Identify which cell holds the provided text, then report its (X, Y) central coordinate. 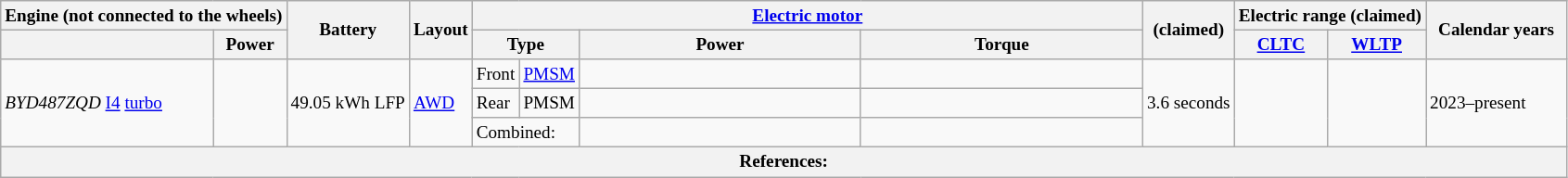
49.05 kWh LFP (348, 104)
3.6 seconds (1189, 104)
Rear (495, 103)
BYD487ZQD I4 turbo (108, 104)
2023–present (1497, 104)
Electric range (claimed) (1330, 16)
AWD (440, 104)
References: (784, 162)
Front (495, 74)
Calendar years (1497, 30)
Layout (440, 30)
Combined: (525, 133)
Electric motor (807, 16)
(claimed) (1189, 30)
Type (525, 44)
CLTC (1281, 44)
Engine (not connected to the wheels) (144, 16)
Battery (348, 30)
WLTP (1377, 44)
Torque (1001, 44)
